Scan for the cell matching the given text and deliver its (X, Y) coordinate at center. 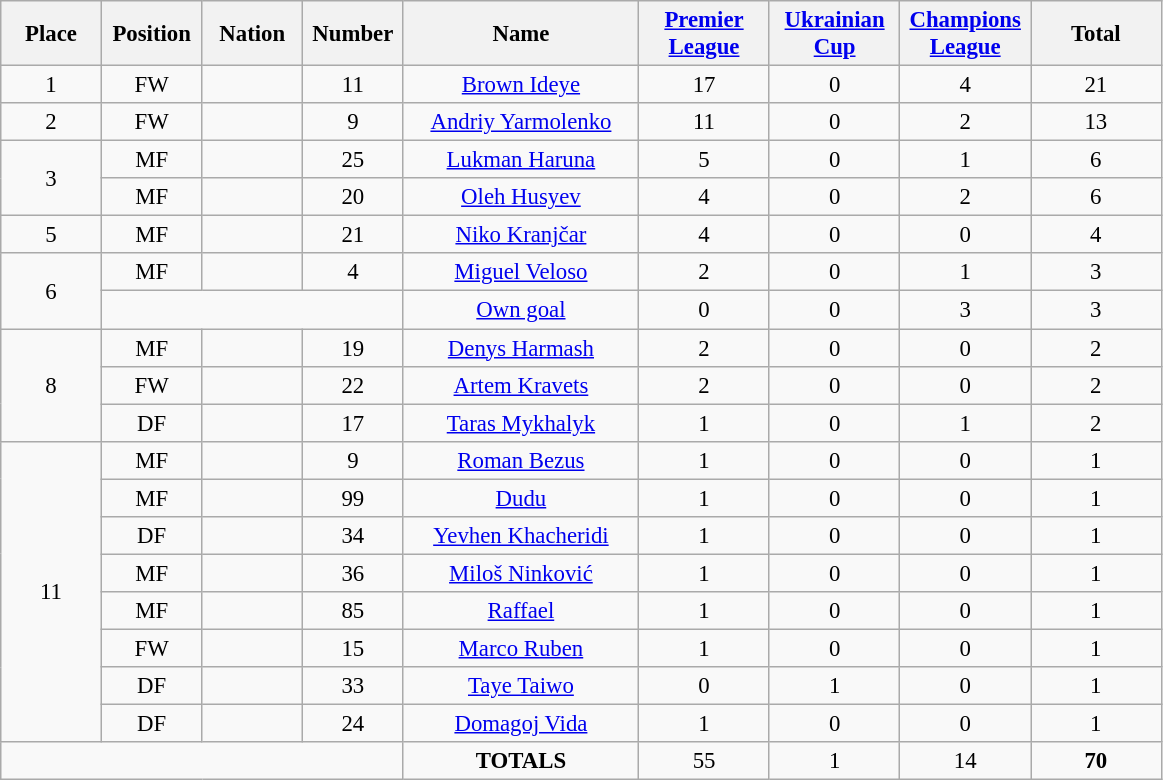
20 (354, 197)
Name (521, 34)
99 (354, 498)
Own goal (521, 310)
14 (966, 761)
Miguel Veloso (521, 273)
19 (354, 348)
Premier League (704, 34)
Dudu (521, 498)
Total (1096, 34)
Artem Kravets (521, 385)
Raffael (521, 611)
33 (354, 686)
25 (354, 160)
Denys Harmash (521, 348)
85 (354, 611)
Taras Mykhalyk (521, 423)
24 (354, 724)
TOTALS (521, 761)
Number (354, 34)
13 (1096, 122)
Andriy Yarmolenko (521, 122)
15 (354, 648)
55 (704, 761)
34 (354, 536)
Taye Taiwo (521, 686)
Yevhen Khacheridi (521, 536)
Position (152, 34)
Oleh Husyev (521, 197)
Lukman Haruna (521, 160)
Brown Ideye (521, 85)
22 (354, 385)
Champions League (966, 34)
Roman Bezus (521, 460)
8 (52, 386)
Ukrainian Cup (834, 34)
70 (1096, 761)
Nation (252, 34)
Miloš Ninković (521, 573)
Niko Kranjčar (521, 235)
36 (354, 573)
Place (52, 34)
Domagoj Vida (521, 724)
Marco Ruben (521, 648)
